From the cell containing the given text, extract its center point as [x, y] coordinate. 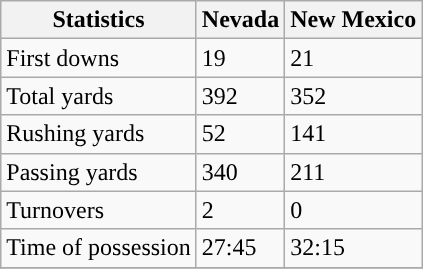
32:15 [354, 248]
340 [240, 172]
352 [354, 96]
Time of possession [99, 248]
0 [354, 210]
52 [240, 134]
2 [240, 210]
19 [240, 58]
Rushing yards [99, 134]
27:45 [240, 248]
Turnovers [99, 210]
Passing yards [99, 172]
New Mexico [354, 20]
Nevada [240, 20]
Total yards [99, 96]
Statistics [99, 20]
392 [240, 96]
141 [354, 134]
First downs [99, 58]
211 [354, 172]
21 [354, 58]
